Locate the cell with the specified text and output its [x, y] center coordinate. 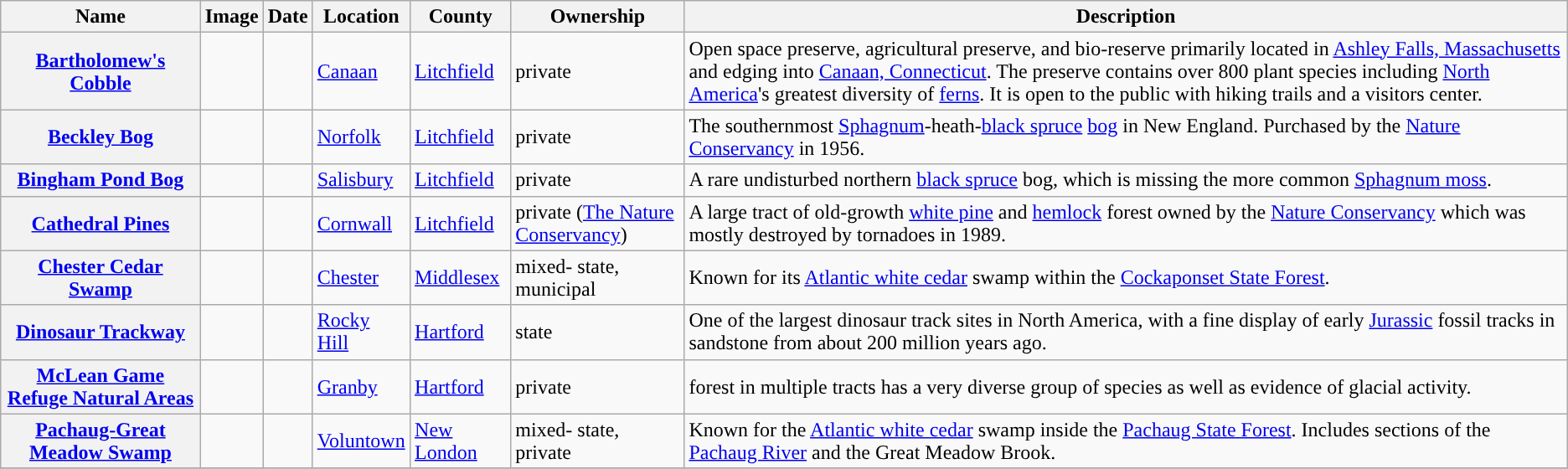
Voluntown [361, 441]
McLean Game Refuge Natural Areas [101, 387]
Pachaug-Great Meadow Swamp [101, 441]
Description [1126, 17]
private (The Nature Conservancy) [598, 223]
state [598, 332]
Chester Cedar Swamp [101, 278]
Canaan [361, 71]
Rocky Hill [361, 332]
Date [288, 17]
Ownership [598, 17]
Cathedral Pines [101, 223]
Location [361, 17]
The southernmost Sphagnum-heath-black spruce bog in New England. Purchased by the Nature Conservancy in 1956. [1126, 137]
County [461, 17]
Name [101, 17]
New London [461, 441]
Middlesex [461, 278]
mixed- state, private [598, 441]
forest in multiple tracts has a very diverse group of species as well as evidence of glacial activity. [1126, 387]
Known for its Atlantic white cedar swamp within the Cockaponset State Forest. [1126, 278]
Beckley Bog [101, 137]
Bartholomew's Cobble [101, 71]
Salisbury [361, 180]
A rare undisturbed northern black spruce bog, which is missing the more common Sphagnum moss. [1126, 180]
A large tract of old-growth white pine and hemlock forest owned by the Nature Conservancy which was mostly destroyed by tornadoes in 1989. [1126, 223]
Known for the Atlantic white cedar swamp inside the Pachaug State Forest. Includes sections of the Pachaug River and the Great Meadow Brook. [1126, 441]
Bingham Pond Bog [101, 180]
Granby [361, 387]
Cornwall [361, 223]
Norfolk [361, 137]
Image [231, 17]
Dinosaur Trackway [101, 332]
mixed- state, municipal [598, 278]
Chester [361, 278]
